Return (X, Y) of the center of cell containing provided text 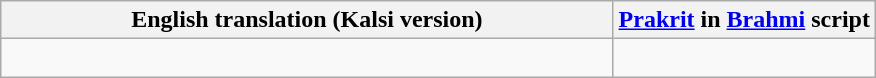
English translation (Kalsi version) (307, 20)
Prakrit in Brahmi script (744, 20)
